Find where the given text appears and provide that cell's center as [x, y] coordinate. 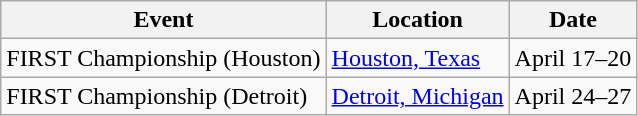
Date [573, 20]
Detroit, Michigan [418, 96]
April 17–20 [573, 58]
FIRST Championship (Detroit) [164, 96]
Houston, Texas [418, 58]
Event [164, 20]
FIRST Championship (Houston) [164, 58]
Location [418, 20]
April 24–27 [573, 96]
